Capture the cell that displays the provided text and extract its (x, y) central coordinate. 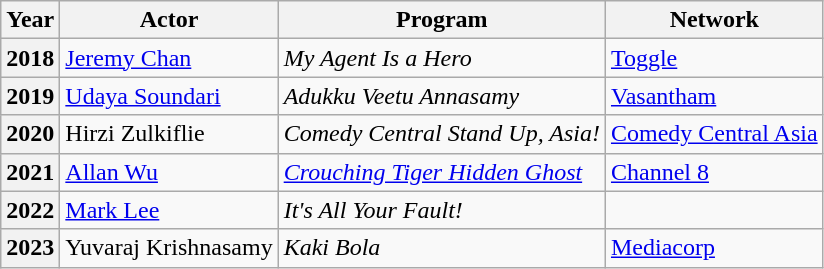
2023 (30, 248)
Toggle (714, 58)
Jeremy Chan (169, 58)
Yuvaraj Krishnasamy (169, 248)
Actor (169, 20)
2018 (30, 58)
Kaki Bola (442, 248)
Comedy Central Asia (714, 134)
Hirzi Zulkiflie (169, 134)
Network (714, 20)
It's All Your Fault! (442, 210)
Udaya Soundari (169, 96)
Year (30, 20)
Program (442, 20)
Vasantham (714, 96)
Mark Lee (169, 210)
My Agent Is a Hero (442, 58)
2021 (30, 172)
Adukku Veetu Annasamy (442, 96)
Allan Wu (169, 172)
Crouching Tiger Hidden Ghost (442, 172)
Mediacorp (714, 248)
Channel 8 (714, 172)
Comedy Central Stand Up, Asia! (442, 134)
2019 (30, 96)
2020 (30, 134)
2022 (30, 210)
